Detect which cell encompasses the target text, then output its (x, y) center coordinate. 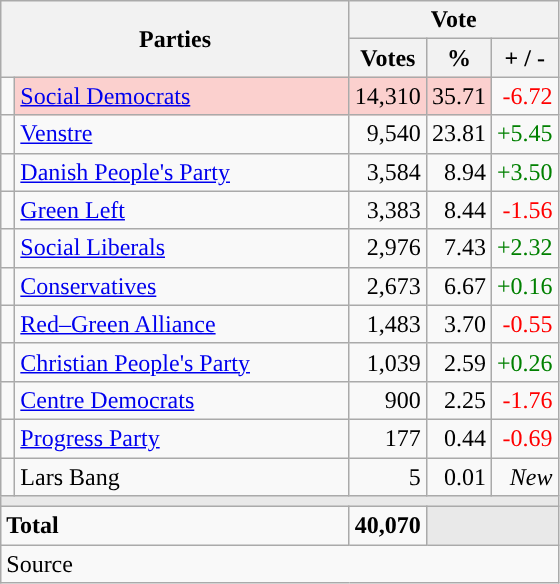
0.44 (458, 438)
Votes (388, 58)
14,310 (388, 96)
Conservatives (182, 286)
40,070 (388, 526)
Social Liberals (182, 248)
Progress Party (182, 438)
2.25 (458, 400)
177 (388, 438)
Green Left (182, 210)
Danish People's Party (182, 172)
% (458, 58)
New (524, 477)
8.44 (458, 210)
+3.50 (524, 172)
-6.72 (524, 96)
Vote (454, 20)
+0.26 (524, 362)
0.01 (458, 477)
+ / - (524, 58)
Parties (176, 39)
-1.76 (524, 400)
Social Democrats (182, 96)
900 (388, 400)
Source (280, 564)
2.59 (458, 362)
Centre Democrats (182, 400)
1,483 (388, 324)
9,540 (388, 134)
-0.55 (524, 324)
+0.16 (524, 286)
-1.56 (524, 210)
8.94 (458, 172)
2,976 (388, 248)
+5.45 (524, 134)
3.70 (458, 324)
7.43 (458, 248)
Red–Green Alliance (182, 324)
1,039 (388, 362)
5 (388, 477)
Christian People's Party (182, 362)
3,383 (388, 210)
6.67 (458, 286)
2,673 (388, 286)
23.81 (458, 134)
Venstre (182, 134)
-0.69 (524, 438)
Total (176, 526)
Lars Bang (182, 477)
3,584 (388, 172)
+2.32 (524, 248)
35.71 (458, 96)
